Capture the cell that displays the provided text and extract its [X, Y] central coordinate. 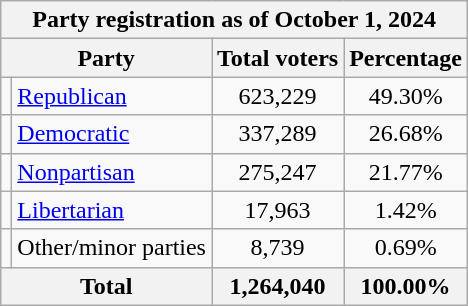
26.68% [406, 134]
Party [106, 58]
21.77% [406, 172]
0.69% [406, 248]
Democratic [112, 134]
Total [106, 286]
49.30% [406, 96]
Other/minor parties [112, 248]
Republican [112, 96]
1.42% [406, 210]
Percentage [406, 58]
100.00% [406, 286]
Party registration as of October 1, 2024 [234, 20]
623,229 [278, 96]
337,289 [278, 134]
Total voters [278, 58]
8,739 [278, 248]
Libertarian [112, 210]
17,963 [278, 210]
1,264,040 [278, 286]
Nonpartisan [112, 172]
275,247 [278, 172]
